Detect which cell encompasses the target text, then output its [X, Y] center coordinate. 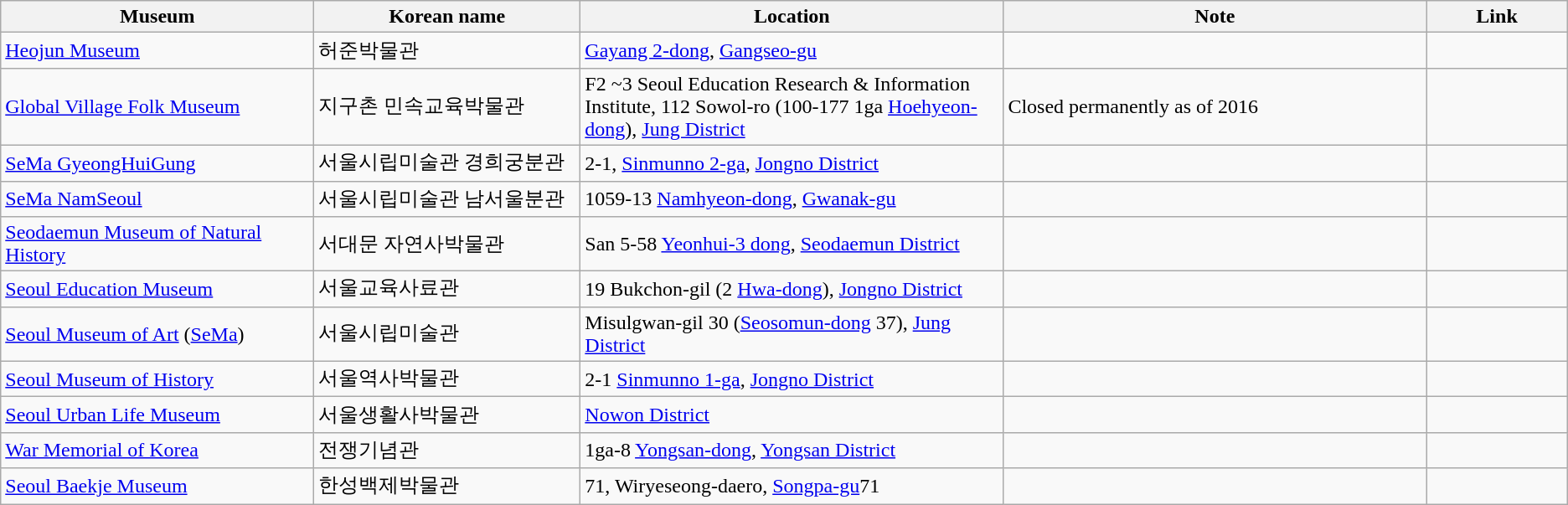
Seodaemun Museum of Natural History [157, 245]
1ga-8 Yongsan-dong, Yongsan District [792, 451]
Gayang 2-dong, Gangseo-gu [792, 50]
War Memorial of Korea [157, 451]
Link [1497, 17]
서대문 자연사박물관 [447, 245]
Note [1215, 17]
Heojun Museum [157, 50]
Museum [157, 17]
서울시립미술관 남서울분관 [447, 199]
Seoul Museum of History [157, 379]
Seoul Baekje Museum [157, 486]
Seoul Education Museum [157, 290]
Closed permanently as of 2016 [1215, 106]
Location [792, 17]
지구촌 민속교육박물관 [447, 106]
71, Wiryeseong-daero, Songpa-gu71 [792, 486]
SeMa NamSeoul [157, 199]
전쟁기념관 [447, 451]
서울시립미술관 [447, 333]
허준박물관 [447, 50]
Seoul Museum of Art (SeMa) [157, 333]
SeMa GyeongHuiGung [157, 162]
Nowon District [792, 415]
2-1, Sinmunno 2-ga, Jongno District [792, 162]
서울생활사박물관 [447, 415]
서울역사박물관 [447, 379]
2-1 Sinmunno 1-ga, Jongno District [792, 379]
1059-13 Namhyeon-dong, Gwanak-gu [792, 199]
Misulgwan-gil 30 (Seosomun-dong 37), Jung District [792, 333]
Seoul Urban Life Museum [157, 415]
19 Bukchon-gil (2 Hwa-dong), Jongno District [792, 290]
한성백제박물관 [447, 486]
Korean name [447, 17]
San 5-58 Yeonhui-3 dong, Seodaemun District [792, 245]
서울시립미술관 경희궁분관 [447, 162]
Global Village Folk Museum [157, 106]
서울교육사료관 [447, 290]
F2 ~3 Seoul Education Research & Information Institute, 112 Sowol-ro (100-177 1ga Hoehyeon-dong), Jung District [792, 106]
